From the cell containing the given text, extract its center point as (x, y) coordinate. 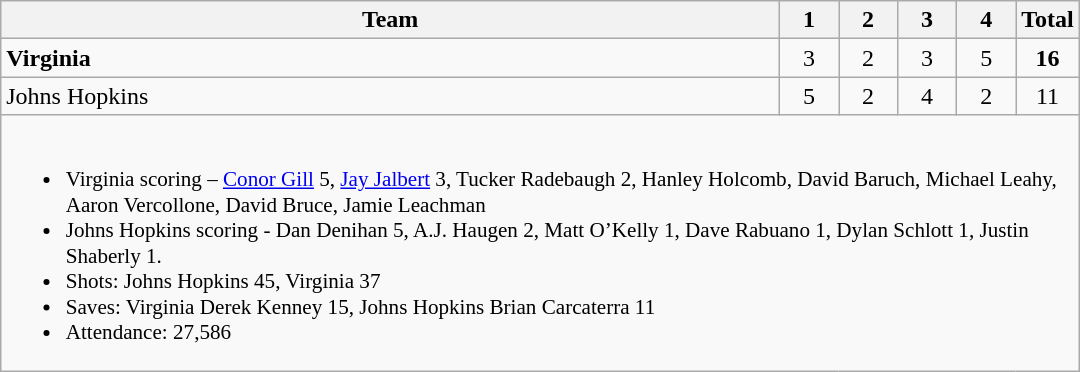
Virginia (390, 58)
1 (808, 20)
11 (1048, 96)
16 (1048, 58)
Johns Hopkins (390, 96)
Total (1048, 20)
Team (390, 20)
